Pinpoint the cell where the given text exists, returning its (X, Y) midpoint coordinate. 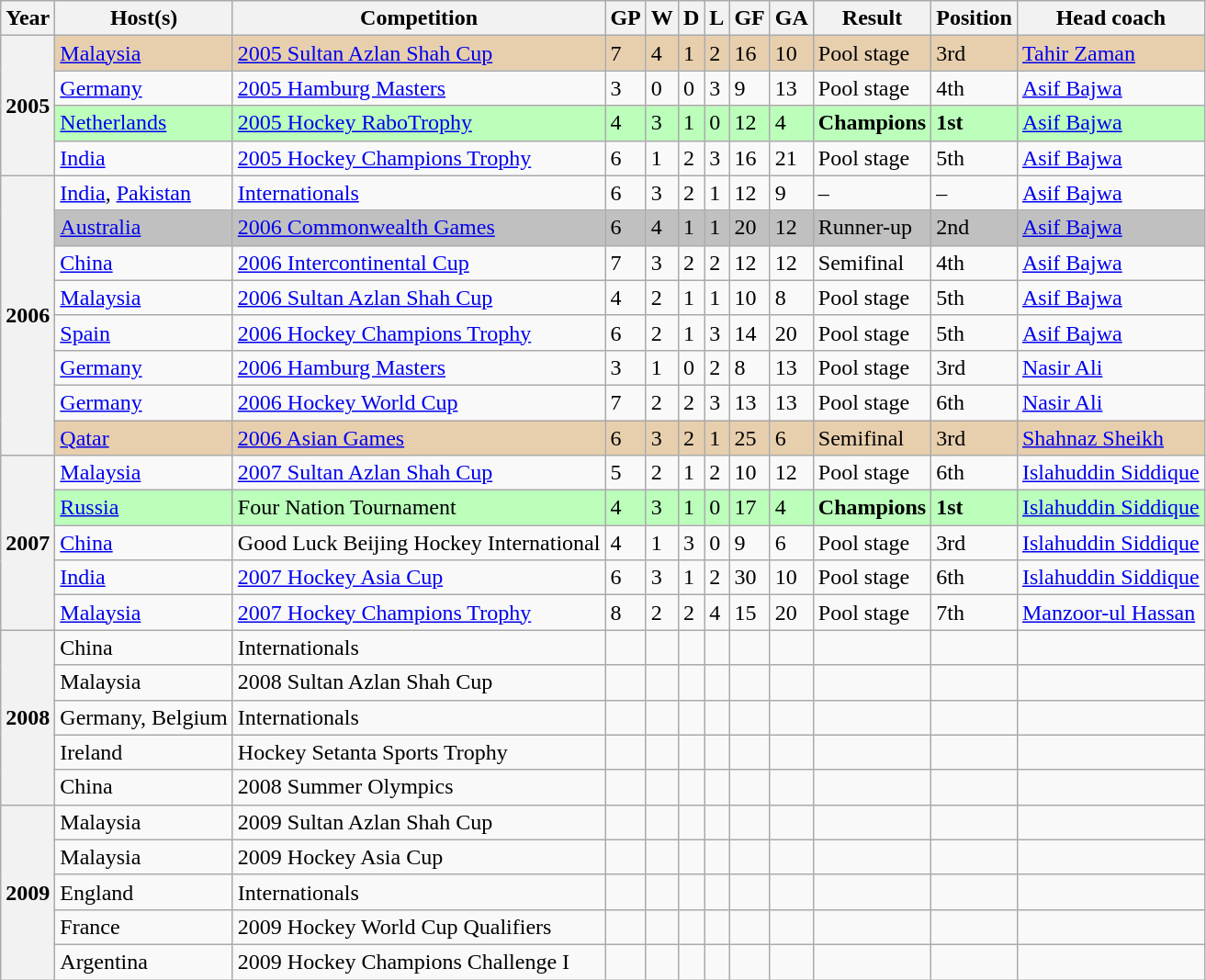
2006 Hockey World Cup (419, 402)
Netherlands (143, 123)
Tahir Zaman (1110, 53)
L (716, 18)
2008 Summer Olympics (419, 787)
15 (750, 613)
Year (28, 18)
2009 Hockey Champions Challenge I (419, 962)
2009 Hockey Asia Cup (419, 857)
2005 Hockey Champions Trophy (419, 158)
Four Nation Tournament (419, 508)
England (143, 892)
Australia (143, 228)
Germany, Belgium (143, 717)
2009 Sultan Azlan Shah Cup (419, 822)
2009 Hockey World Cup Qualifiers (419, 927)
GP (626, 18)
Result (872, 18)
2007 Sultan Azlan Shah Cup (419, 473)
GF (750, 18)
2006 (28, 315)
GA (792, 18)
21 (792, 158)
Runner-up (872, 228)
Argentina (143, 962)
2006 Sultan Azlan Shah Cup (419, 298)
Position (975, 18)
2007 (28, 543)
2005 Hockey RaboTrophy (419, 123)
2005 Hamburg Masters (419, 88)
D (691, 18)
2007 Hockey Asia Cup (419, 578)
5 (626, 473)
Hockey Setanta Sports Trophy (419, 752)
2005 (28, 106)
Ireland (143, 752)
2008 Sultan Azlan Shah Cup (419, 682)
Manzoor-ul Hassan (1110, 613)
2006 Hamburg Masters (419, 367)
25 (750, 438)
Qatar (143, 438)
2007 Hockey Champions Trophy (419, 613)
2009 (28, 892)
2006 Asian Games (419, 438)
2008 (28, 717)
2nd (975, 228)
2006 Commonwealth Games (419, 228)
Host(s) (143, 18)
W (661, 18)
Spain (143, 332)
Competition (419, 18)
Head coach (1110, 18)
Russia (143, 508)
17 (750, 508)
2005 Sultan Azlan Shah Cup (419, 53)
7th (975, 613)
2006 Intercontinental Cup (419, 263)
Good Luck Beijing Hockey International (419, 543)
France (143, 927)
India, Pakistan (143, 193)
14 (750, 332)
Shahnaz Sheikh (1110, 438)
2006 Hockey Champions Trophy (419, 332)
30 (750, 578)
